Provide the [X, Y] coordinate of the cell's center where the given text is located.  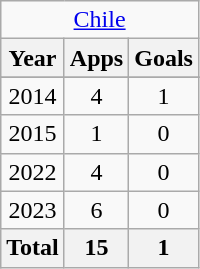
Apps [96, 58]
Total [33, 248]
Year [33, 58]
Goals [164, 58]
6 [96, 210]
Chile [100, 20]
2022 [33, 172]
2023 [33, 210]
15 [96, 248]
2014 [33, 96]
2015 [33, 134]
